Provide the [x, y] coordinate of the cell's center where the given text is located.  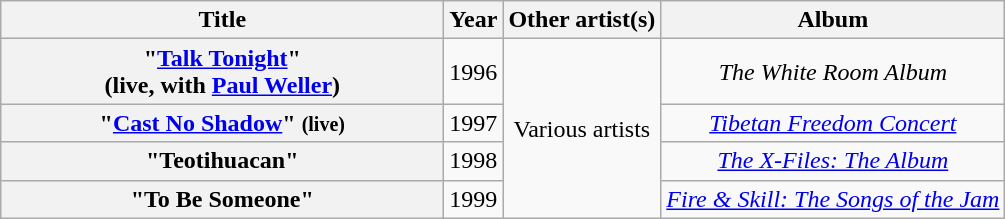
"Cast No Shadow" (live) [222, 123]
1999 [474, 199]
Other artist(s) [582, 20]
"Teotihuacan" [222, 161]
Tibetan Freedom Concert [833, 123]
The X-Files: The Album [833, 161]
Various artists [582, 128]
The White Room Album [833, 72]
1998 [474, 161]
1997 [474, 123]
Year [474, 20]
1996 [474, 72]
Title [222, 20]
Fire & Skill: The Songs of the Jam [833, 199]
Album [833, 20]
"To Be Someone" [222, 199]
"Talk Tonight"(live, with Paul Weller) [222, 72]
